Find where the given text appears and provide that cell's center as (x, y) coordinate. 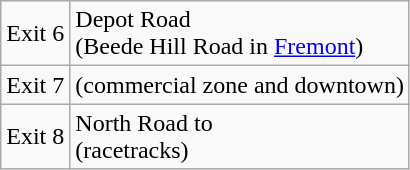
North Road to (racetracks) (240, 136)
Exit 7 (36, 85)
Depot Road(Beede Hill Road in Fremont) (240, 34)
Exit 6 (36, 34)
Exit 8 (36, 136)
(commercial zone and downtown) (240, 85)
